Detect which cell encompasses the target text, then output its (x, y) center coordinate. 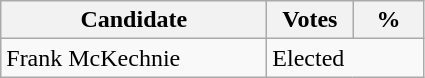
Frank McKechnie (134, 58)
Elected (346, 58)
% (388, 20)
Votes (310, 20)
Candidate (134, 20)
